Search for the cell housing the specified text and yield its (x, y) center coordinate. 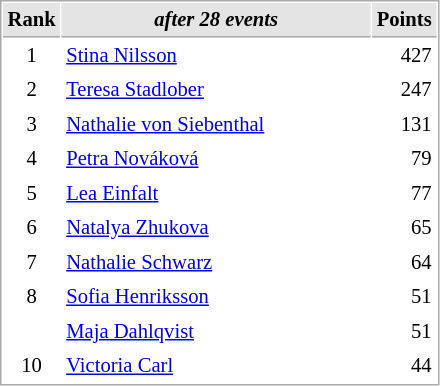
247 (404, 90)
77 (404, 194)
Nathalie Schwarz (216, 262)
Points (404, 20)
5 (32, 194)
131 (404, 124)
44 (404, 366)
79 (404, 158)
Natalya Zhukova (216, 228)
Teresa Stadlober (216, 90)
65 (404, 228)
Nathalie von Siebenthal (216, 124)
Petra Nováková (216, 158)
7 (32, 262)
Stina Nilsson (216, 56)
Lea Einfalt (216, 194)
427 (404, 56)
1 (32, 56)
10 (32, 366)
6 (32, 228)
after 28 events (216, 20)
Maja Dahlqvist (216, 332)
Victoria Carl (216, 366)
3 (32, 124)
8 (32, 296)
4 (32, 158)
Rank (32, 20)
64 (404, 262)
2 (32, 90)
Sofia Henriksson (216, 296)
